Return the (x, y) coordinate for the center point of the cell that contains the specified text.  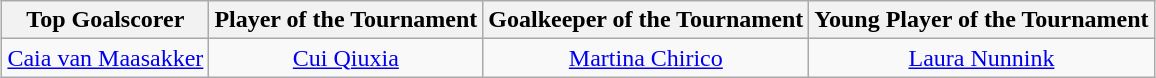
Cui Qiuxia (346, 58)
Caia van Maasakker (106, 58)
Player of the Tournament (346, 20)
Young Player of the Tournament (982, 20)
Goalkeeper of the Tournament (646, 20)
Top Goalscorer (106, 20)
Laura Nunnink (982, 58)
Martina Chirico (646, 58)
